Extract the (X, Y) coordinate from the center of the cell holding the provided text.  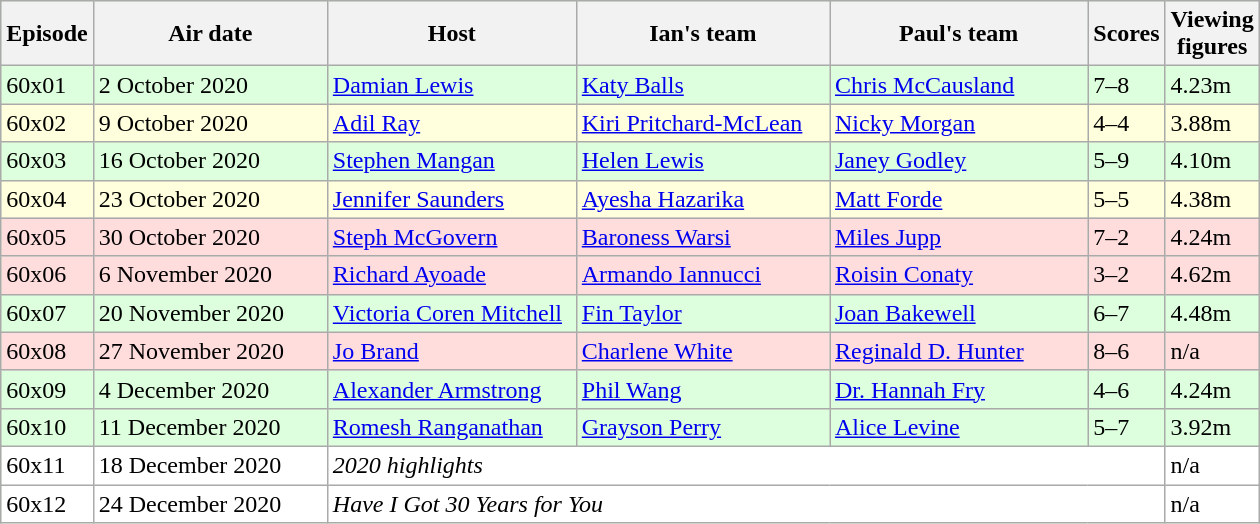
Richard Ayoade (452, 275)
Nicky Morgan (959, 123)
23 October 2020 (210, 199)
4.48m (1212, 313)
Damian Lewis (452, 85)
6–7 (1126, 313)
60x07 (47, 313)
8–6 (1126, 351)
60x05 (47, 237)
60x08 (47, 351)
Steph McGovern (452, 237)
Host (452, 34)
Scores (1126, 34)
Viewing figures (1212, 34)
3.88m (1212, 123)
60x09 (47, 389)
Jennifer Saunders (452, 199)
Miles Jupp (959, 237)
Ayesha Hazarika (702, 199)
60x04 (47, 199)
Romesh Ranganathan (452, 427)
Armando Iannucci (702, 275)
Adil Ray (452, 123)
Janey Godley (959, 161)
Grayson Perry (702, 427)
Jo Brand (452, 351)
5–7 (1126, 427)
Victoria Coren Mitchell (452, 313)
4 December 2020 (210, 389)
6 November 2020 (210, 275)
Episode (47, 34)
Reginald D. Hunter (959, 351)
Katy Balls (702, 85)
Matt Forde (959, 199)
27 November 2020 (210, 351)
24 December 2020 (210, 503)
2020 highlights (746, 465)
60x02 (47, 123)
60x10 (47, 427)
Kiri Pritchard-McLean (702, 123)
Baroness Warsi (702, 237)
Air date (210, 34)
7–2 (1126, 237)
30 October 2020 (210, 237)
9 October 2020 (210, 123)
60x11 (47, 465)
2 October 2020 (210, 85)
3.92m (1212, 427)
60x06 (47, 275)
60x03 (47, 161)
Chris McCausland (959, 85)
7–8 (1126, 85)
4–4 (1126, 123)
Helen Lewis (702, 161)
Joan Bakewell (959, 313)
60x01 (47, 85)
Dr. Hannah Fry (959, 389)
Charlene White (702, 351)
4.10m (1212, 161)
Alice Levine (959, 427)
3–2 (1126, 275)
Ian's team (702, 34)
4.62m (1212, 275)
Alexander Armstrong (452, 389)
4–6 (1126, 389)
Roisin Conaty (959, 275)
4.38m (1212, 199)
11 December 2020 (210, 427)
Stephen Mangan (452, 161)
5–9 (1126, 161)
16 October 2020 (210, 161)
Phil Wang (702, 389)
Paul's team (959, 34)
60x12 (47, 503)
5–5 (1126, 199)
18 December 2020 (210, 465)
Fin Taylor (702, 313)
20 November 2020 (210, 313)
Have I Got 30 Years for You (746, 503)
4.23m (1212, 85)
